For the text-containing cell, return its midpoint in [X, Y] coordinate format. 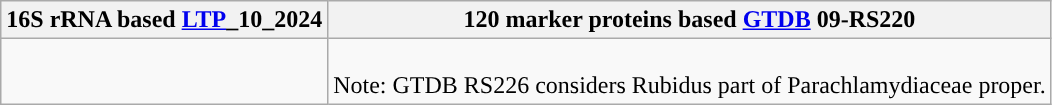
16S rRNA based LTP_10_2024 [164, 20]
Note: GTDB RS226 considers Rubidus part of Parachlamydiaceae proper. [690, 72]
120 marker proteins based GTDB 09-RS220 [690, 20]
